For the text-containing cell, return its midpoint in (X, Y) coordinate format. 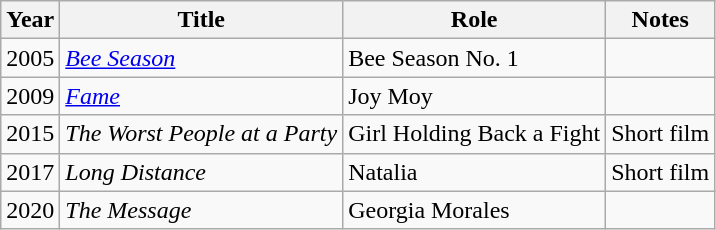
Title (202, 20)
The Message (202, 210)
Role (474, 20)
2017 (30, 172)
2020 (30, 210)
Year (30, 20)
2015 (30, 134)
2009 (30, 96)
Bee Season (202, 58)
Notes (660, 20)
Natalia (474, 172)
Long Distance (202, 172)
The Worst People at a Party (202, 134)
2005 (30, 58)
Fame (202, 96)
Bee Season No. 1 (474, 58)
Georgia Morales (474, 210)
Joy Moy (474, 96)
Girl Holding Back a Fight (474, 134)
